Output the [x, y] coordinate of the center of the cell containing the given text.  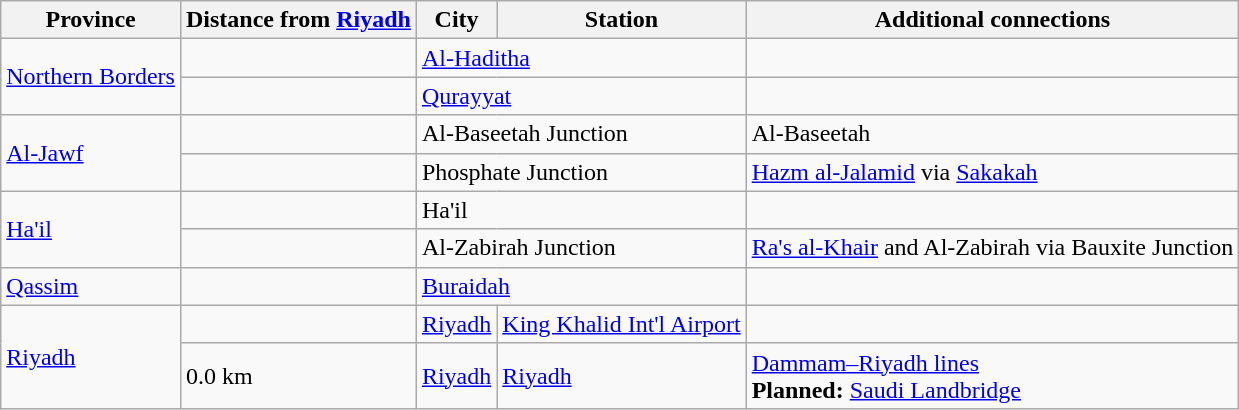
King Khalid Int'l Airport [622, 324]
0.0 km [298, 376]
Additional connections [992, 20]
Hazm al-Jalamid via Sakakah [992, 172]
Al-Baseetah [992, 134]
Northern Borders [91, 77]
Al-Baseetah Junction [581, 134]
Qassim [91, 286]
Dammam–Riyadh linesPlanned: Saudi Landbridge [992, 376]
Al-Zabirah Junction [581, 248]
Distance from Riyadh [298, 20]
Station [622, 20]
Al-Haditha [581, 58]
Phosphate Junction [581, 172]
Ra's al-Khair and Al-Zabirah via Bauxite Junction [992, 248]
Buraidah [581, 286]
Qurayyat [581, 96]
Al-Jawf [91, 153]
City [456, 20]
Province [91, 20]
